Return [x, y] of the center of cell containing provided text 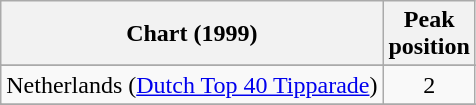
Chart (1999) [192, 34]
Peakposition [429, 34]
Netherlands (Dutch Top 40 Tipparade) [192, 85]
2 [429, 85]
